From the cell containing the given text, extract its center point as (X, Y) coordinate. 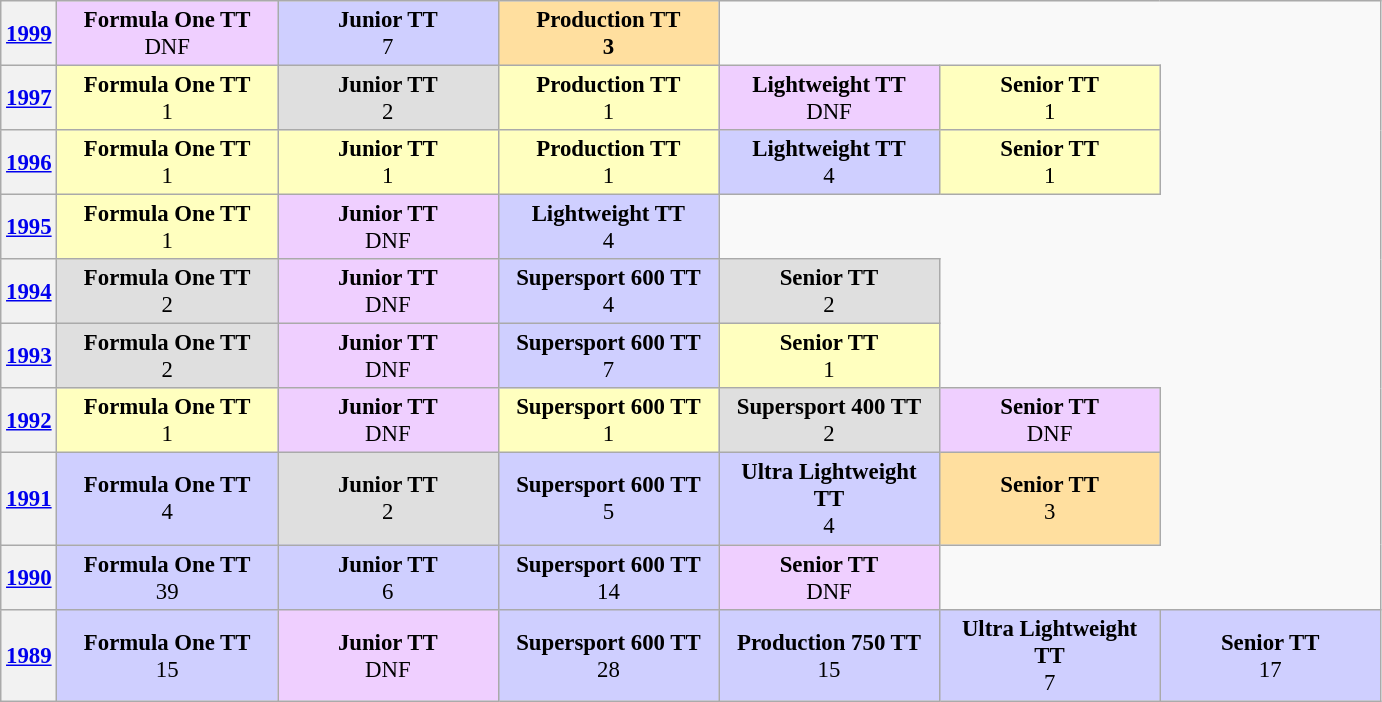
Senior TT 17 (1270, 655)
Production 750 TT 15 (830, 655)
Ultra Lightweight TT 4 (830, 499)
1992 (29, 420)
Supersport 600 TT 1 (608, 420)
Junior TT 6 (388, 578)
1995 (29, 228)
Formula One TT 15 (168, 655)
Formula One TT 4 (168, 499)
1997 (29, 98)
1989 (29, 655)
Supersport 600 TT 5 (608, 499)
Senior TT 2 (830, 292)
1990 (29, 578)
1999 (29, 34)
Lightweight TT DNF (830, 98)
Formula One TT DNF (168, 34)
Ultra Lightweight TT 7 (1050, 655)
Supersport 600 TT 4 (608, 292)
Production TT 3 (608, 34)
Supersport 600 TT 7 (608, 356)
Supersport 600 TT 14 (608, 578)
1991 (29, 499)
1996 (29, 162)
Junior TT 1 (388, 162)
Junior TT 7 (388, 34)
Senior TT 3 (1050, 499)
Formula One TT 39 (168, 578)
Supersport 400 TT 2 (830, 420)
1993 (29, 356)
Supersport 600 TT 28 (608, 655)
1994 (29, 292)
